Detect which cell encompasses the target text, then output its (X, Y) center coordinate. 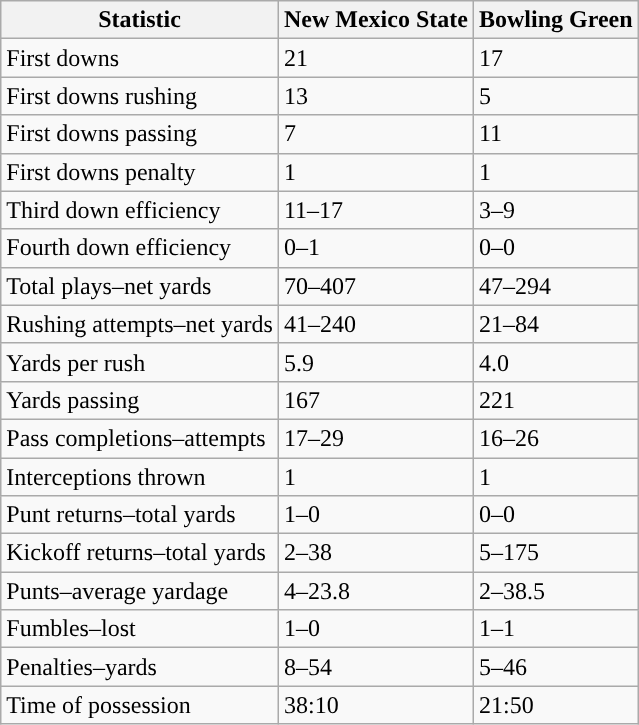
Interceptions thrown (140, 477)
First downs rushing (140, 96)
2–38.5 (556, 591)
Rushing attempts–net yards (140, 324)
13 (376, 96)
41–240 (376, 324)
Kickoff returns–total yards (140, 553)
First downs passing (140, 134)
17 (556, 58)
First downs (140, 58)
First downs penalty (140, 172)
16–26 (556, 438)
5–175 (556, 553)
4.0 (556, 362)
47–294 (556, 286)
Pass completions–attempts (140, 438)
3–9 (556, 210)
Fumbles–lost (140, 629)
70–407 (376, 286)
0–1 (376, 248)
21 (376, 58)
Third down efficiency (140, 210)
11–17 (376, 210)
8–54 (376, 667)
Bowling Green (556, 20)
Yards passing (140, 400)
Punt returns–total yards (140, 515)
Total plays–net yards (140, 286)
4–23.8 (376, 591)
38:10 (376, 705)
2–38 (376, 553)
1–1 (556, 629)
167 (376, 400)
Penalties–yards (140, 667)
21–84 (556, 324)
New Mexico State (376, 20)
Statistic (140, 20)
5.9 (376, 362)
5–46 (556, 667)
21:50 (556, 705)
Time of possession (140, 705)
Yards per rush (140, 362)
17–29 (376, 438)
Punts–average yardage (140, 591)
5 (556, 96)
11 (556, 134)
221 (556, 400)
Fourth down efficiency (140, 248)
7 (376, 134)
